Extract the (x, y) coordinate from the center of the cell holding the provided text.  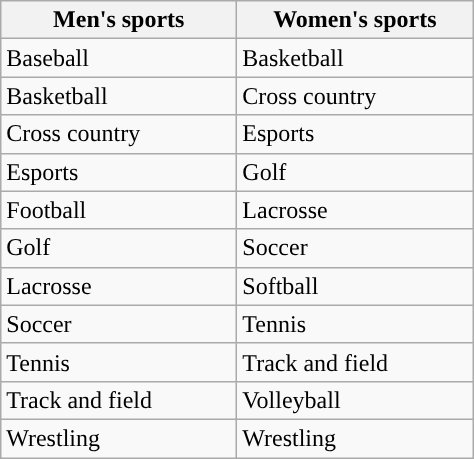
Volleyball (355, 400)
Men's sports (119, 20)
Baseball (119, 58)
Women's sports (355, 20)
Football (119, 210)
Softball (355, 286)
